Extract the [x, y] coordinate from the center of the cell holding the provided text.  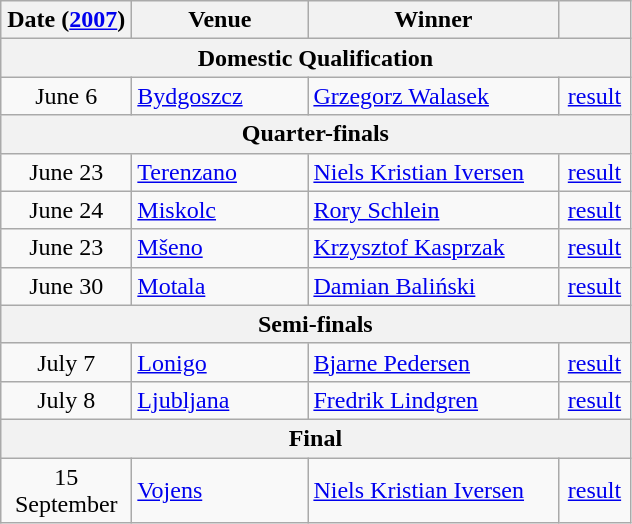
June 6 [66, 96]
Winner [434, 20]
June 30 [66, 286]
Ljubljana [220, 400]
Damian Baliński [434, 286]
Grzegorz Walasek [434, 96]
Krzysztof Kasprzak [434, 248]
Quarter-finals [316, 134]
Fredrik Lindgren [434, 400]
Mšeno [220, 248]
Rory Schlein [434, 210]
Vojens [220, 490]
Lonigo [220, 362]
Date (2007) [66, 20]
Bydgoszcz [220, 96]
Terenzano [220, 172]
15 September [66, 490]
Motala [220, 286]
Semi-finals [316, 324]
July 7 [66, 362]
Domestic Qualification [316, 58]
July 8 [66, 400]
June 24 [66, 210]
Venue [220, 20]
Miskolc [220, 210]
Final [316, 438]
Bjarne Pedersen [434, 362]
